Determine the [X, Y] coordinate at the center of the cell enclosing the given text.  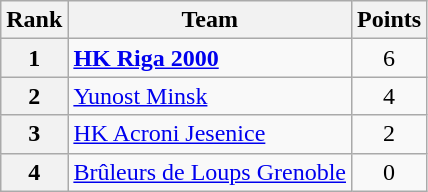
Brûleurs de Loups Grenoble [210, 172]
HK Acroni Jesenice [210, 134]
Points [390, 20]
Rank [34, 20]
Yunost Minsk [210, 96]
HK Riga 2000 [210, 58]
1 [34, 58]
3 [34, 134]
0 [390, 172]
6 [390, 58]
Team [210, 20]
